Determine the (X, Y) coordinate at the center of the cell enclosing the given text.  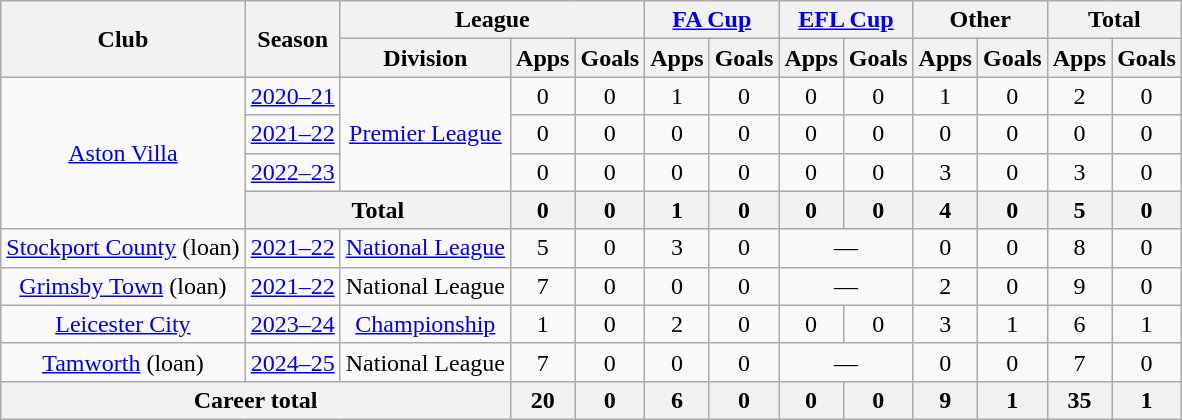
FA Cup (712, 20)
Season (292, 39)
EFL Cup (846, 20)
Tamworth (loan) (123, 362)
2020–21 (292, 96)
2022–23 (292, 172)
League (492, 20)
Stockport County (loan) (123, 248)
20 (543, 400)
Club (123, 39)
Aston Villa (123, 153)
8 (1079, 248)
Championship (425, 324)
Career total (256, 400)
Premier League (425, 134)
4 (945, 210)
Other (980, 20)
35 (1079, 400)
2024–25 (292, 362)
Grimsby Town (loan) (123, 286)
Leicester City (123, 324)
2023–24 (292, 324)
Division (425, 58)
